Locate the cell with the specified text and output its (x, y) center coordinate. 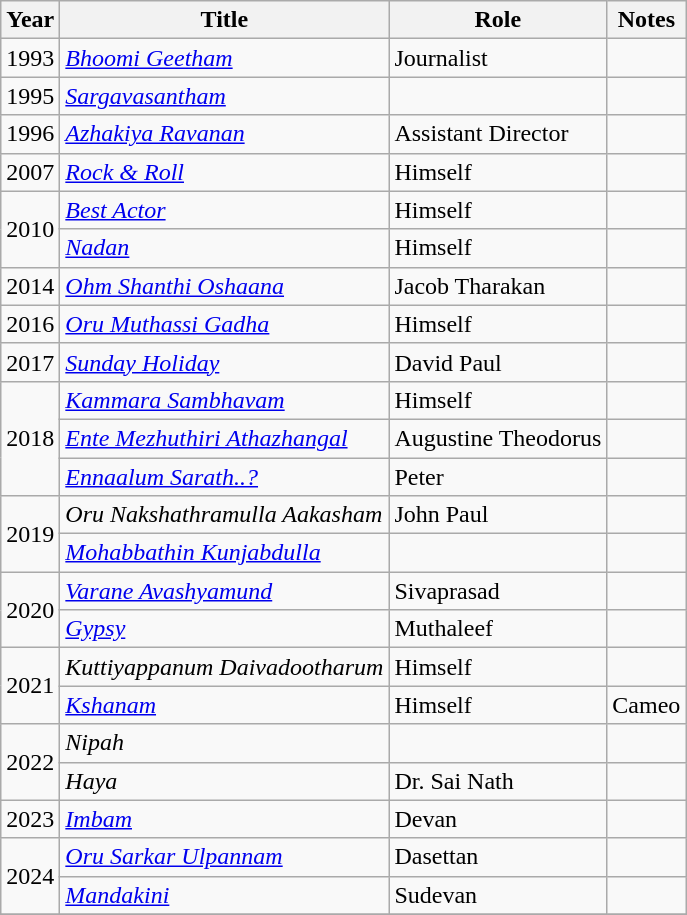
Muthaleef (498, 629)
Title (224, 20)
Devan (498, 819)
2018 (30, 438)
1996 (30, 134)
Ennaalum Sarath..? (224, 477)
Azhakiya Ravanan (224, 134)
Role (498, 20)
Augustine Theodorus (498, 438)
2021 (30, 686)
Imbam (224, 819)
1993 (30, 58)
Oru Sarkar Ulpannam (224, 857)
Assistant Director (498, 134)
Bhoomi Geetham (224, 58)
Sargavasantham (224, 96)
Dasettan (498, 857)
2020 (30, 610)
Journalist (498, 58)
2014 (30, 286)
Haya (224, 781)
Nadan (224, 248)
Jacob Tharakan (498, 286)
David Paul (498, 362)
Dr. Sai Nath (498, 781)
Oru Muthassi Gadha (224, 324)
Mandakini (224, 895)
2024 (30, 876)
Oru Nakshathramulla Aakasham (224, 515)
2010 (30, 229)
1995 (30, 96)
Kshanam (224, 705)
Nipah (224, 743)
Gypsy (224, 629)
Sunday Holiday (224, 362)
2007 (30, 172)
Cameo (646, 705)
John Paul (498, 515)
Best Actor (224, 210)
2016 (30, 324)
2022 (30, 762)
2017 (30, 362)
Varane Avashyamund (224, 591)
Peter (498, 477)
Rock & Roll (224, 172)
Mohabbathin Kunjabdulla (224, 553)
2019 (30, 534)
Ohm Shanthi Oshaana (224, 286)
Year (30, 20)
Sudevan (498, 895)
2023 (30, 819)
Ente Mezhuthiri Athazhangal (224, 438)
Notes (646, 20)
Kammara Sambhavam (224, 400)
Sivaprasad (498, 591)
Kuttiyappanum Daivadootharum (224, 667)
